Search for the cell housing the specified text and yield its [X, Y] center coordinate. 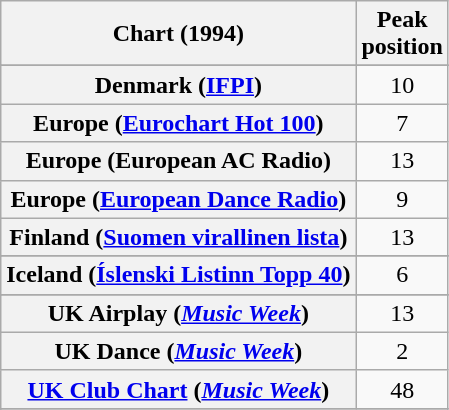
Iceland (Íslenski Listinn Topp 40) [178, 275]
UK Airplay (Music Week) [178, 313]
7 [402, 123]
Finland (Suomen virallinen lista) [178, 237]
6 [402, 275]
10 [402, 85]
Europe (Eurochart Hot 100) [178, 123]
9 [402, 199]
Europe (European Dance Radio) [178, 199]
Peakposition [402, 34]
Europe (European AC Radio) [178, 161]
2 [402, 351]
Chart (1994) [178, 34]
UK Dance (Music Week) [178, 351]
UK Club Chart (Music Week) [178, 389]
48 [402, 389]
Denmark (IFPI) [178, 85]
